Identify which cell holds the provided text, then report its (x, y) central coordinate. 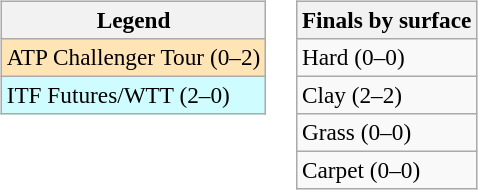
ATP Challenger Tour (0–2) (133, 57)
Finals by surface (387, 20)
Clay (2–2) (387, 95)
Hard (0–0) (387, 57)
Grass (0–0) (387, 133)
Carpet (0–0) (387, 171)
ITF Futures/WTT (2–0) (133, 95)
Legend (133, 20)
